Identify which cell holds the provided text, then report its (x, y) central coordinate. 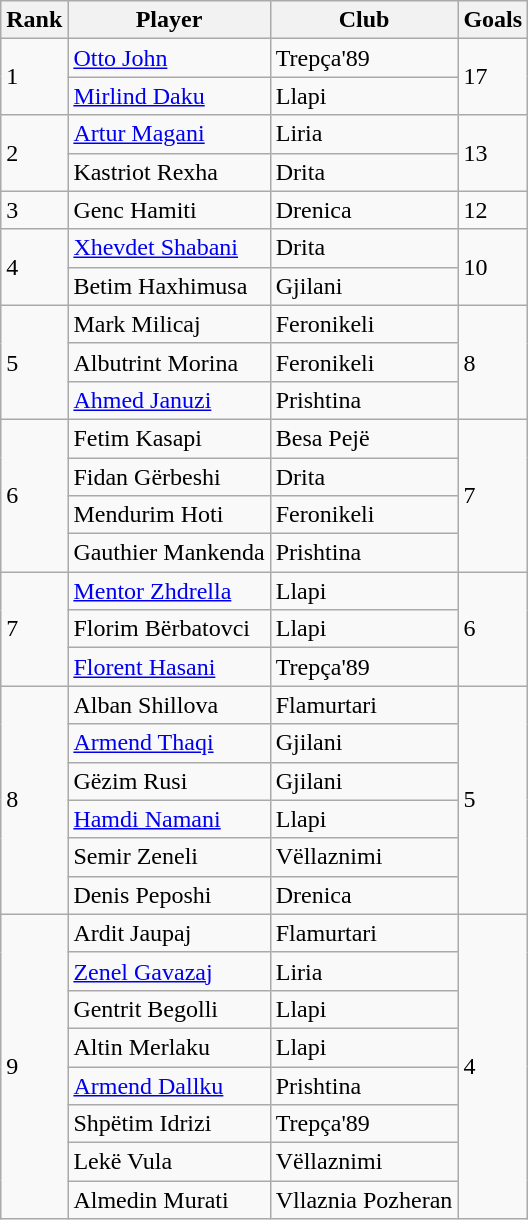
12 (493, 210)
Betim Haxhimusa (169, 286)
Gauthier Mankenda (169, 553)
Ardit Jaupaj (169, 933)
17 (493, 77)
Mendurim Hoti (169, 515)
Mentor Zhdrella (169, 591)
1 (34, 77)
Artur Magani (169, 134)
Armend Thaqi (169, 743)
Almedin Murati (169, 1200)
Armend Dallku (169, 1085)
Goals (493, 20)
Ahmed Januzi (169, 400)
Fidan Gërbeshi (169, 477)
Club (364, 20)
Alban Shillova (169, 705)
Gentrit Begolli (169, 1009)
Player (169, 20)
Kastriot Rexha (169, 172)
Rank (34, 20)
Florim Bërbatovci (169, 629)
Altin Merlaku (169, 1047)
Lekë Vula (169, 1162)
3 (34, 210)
13 (493, 153)
Florent Hasani (169, 667)
Otto John (169, 58)
Xhevdet Shabani (169, 248)
2 (34, 153)
Semir Zeneli (169, 857)
Mirlind Daku (169, 96)
Gëzim Rusi (169, 781)
Denis Peposhi (169, 895)
Shpëtim Idrizi (169, 1124)
Genc Hamiti (169, 210)
Fetim Kasapi (169, 438)
Zenel Gavazaj (169, 971)
Hamdi Namani (169, 819)
10 (493, 267)
9 (34, 1066)
Vllaznia Pozheran (364, 1200)
Mark Milicaj (169, 324)
Besa Pejë (364, 438)
Albutrint Morina (169, 362)
